Scan for the cell matching the given text and deliver its (X, Y) coordinate at center. 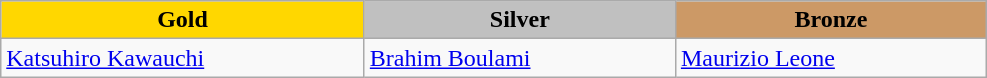
Brahim Boulami (520, 58)
Gold (183, 20)
Katsuhiro Kawauchi (183, 58)
Silver (520, 20)
Bronze (830, 20)
Maurizio Leone (830, 58)
